Identify which cell holds the provided text, then report its (X, Y) central coordinate. 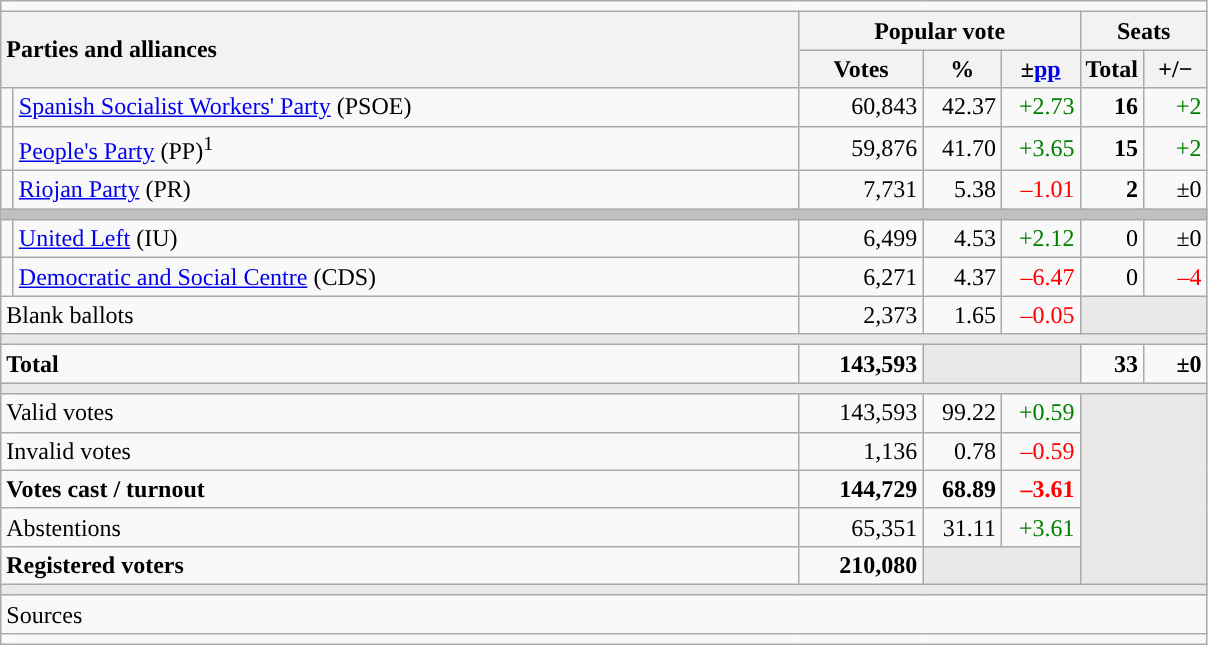
Votes (861, 69)
Democratic and Social Centre (CDS) (406, 277)
60,843 (861, 107)
7,731 (861, 190)
Parties and alliances (400, 50)
41.70 (962, 148)
31.11 (962, 527)
144,729 (861, 489)
Votes cast / turnout (400, 489)
68.89 (962, 489)
Invalid votes (400, 451)
+3.61 (1040, 527)
210,080 (861, 565)
–0.05 (1040, 315)
+2.12 (1040, 239)
–6.47 (1040, 277)
Seats (1144, 31)
1,136 (861, 451)
±pp (1040, 69)
Popular vote (940, 31)
2,373 (861, 315)
6,499 (861, 239)
–3.61 (1040, 489)
2 (1112, 190)
42.37 (962, 107)
5.38 (962, 190)
Registered voters (400, 565)
33 (1112, 364)
People's Party (PP)1 (406, 148)
99.22 (962, 413)
Abstentions (400, 527)
Valid votes (400, 413)
+3.65 (1040, 148)
Sources (604, 614)
6,271 (861, 277)
0.78 (962, 451)
+2.73 (1040, 107)
–0.59 (1040, 451)
United Left (IU) (406, 239)
% (962, 69)
–1.01 (1040, 190)
Spanish Socialist Workers' Party (PSOE) (406, 107)
4.37 (962, 277)
–4 (1176, 277)
4.53 (962, 239)
16 (1112, 107)
1.65 (962, 315)
Riojan Party (PR) (406, 190)
+0.59 (1040, 413)
15 (1112, 148)
65,351 (861, 527)
59,876 (861, 148)
Blank ballots (400, 315)
+/− (1176, 69)
